Scan for the cell matching the given text and deliver its [X, Y] coordinate at center. 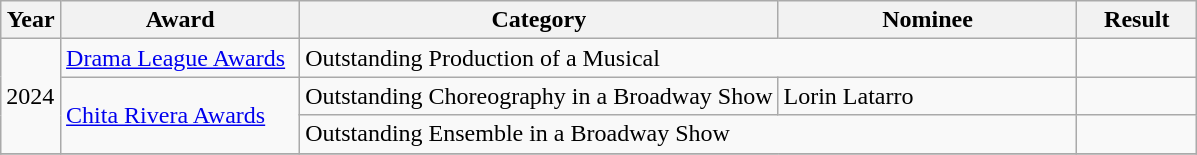
Result [1137, 20]
Outstanding Ensemble in a Broadway Show [688, 134]
Year [31, 20]
2024 [31, 96]
Outstanding Choreography in a Broadway Show [539, 96]
Category [539, 20]
Outstanding Production of a Musical [688, 58]
Chita Rivera Awards [180, 115]
Nominee [928, 20]
Lorin Latarro [928, 96]
Award [180, 20]
Drama League Awards [180, 58]
